Capture the cell that displays the provided text and extract its (X, Y) central coordinate. 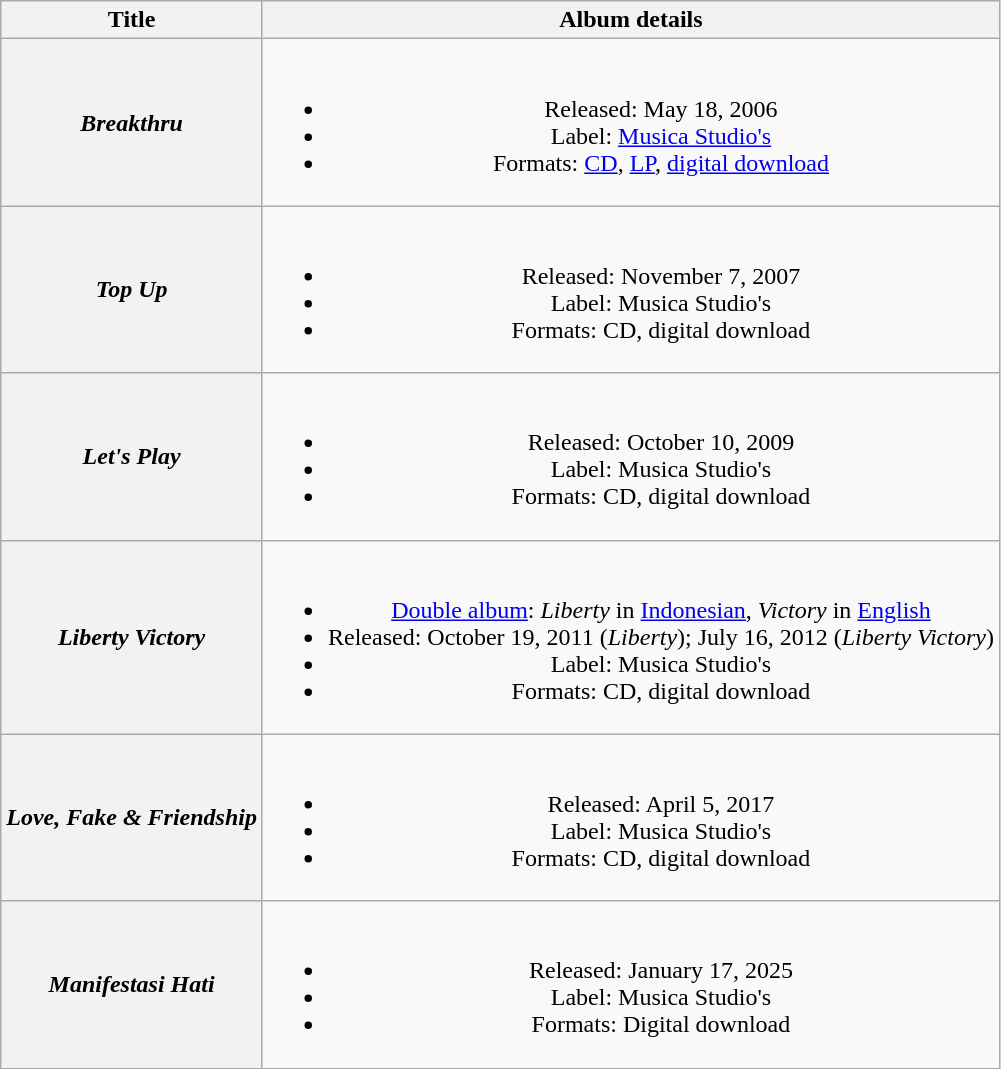
Released: April 5, 2017Label: Musica Studio'sFormats: CD, digital download (630, 818)
Breakthru (132, 122)
Let's Play (132, 456)
Released: January 17, 2025Label: Musica Studio'sFormats: Digital download (630, 984)
Title (132, 20)
Liberty Victory (132, 637)
Top Up (132, 290)
Love, Fake & Friendship (132, 818)
Released: November 7, 2007Label: Musica Studio'sFormats: CD, digital download (630, 290)
Album details (630, 20)
Released: October 10, 2009Label: Musica Studio'sFormats: CD, digital download (630, 456)
Released: May 18, 2006Label: Musica Studio'sFormats: CD, LP, digital download (630, 122)
Manifestasi Hati (132, 984)
